Capture the cell that displays the provided text and extract its [x, y] central coordinate. 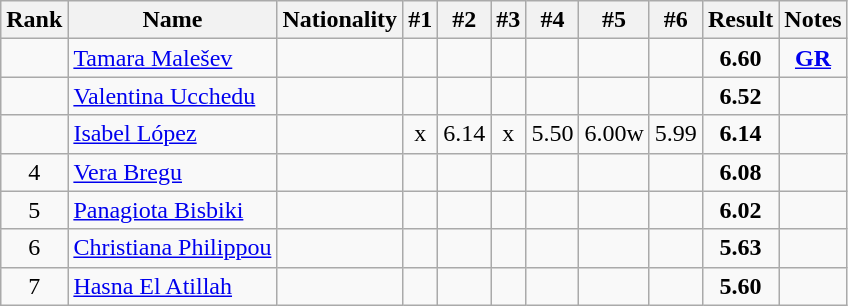
Tamara Malešev [172, 58]
#5 [614, 20]
Name [172, 20]
Rank [34, 20]
Result [740, 20]
Valentina Ucchedu [172, 96]
GR [813, 58]
#4 [552, 20]
5.99 [676, 134]
6.00w [614, 134]
Notes [813, 20]
6 [34, 248]
5.60 [740, 286]
Nationality [340, 20]
Vera Bregu [172, 172]
6.08 [740, 172]
6.52 [740, 96]
#6 [676, 20]
5 [34, 210]
Isabel López [172, 134]
7 [34, 286]
6.02 [740, 210]
6.60 [740, 58]
Panagiota Bisbiki [172, 210]
4 [34, 172]
5.50 [552, 134]
5.63 [740, 248]
#1 [420, 20]
#3 [508, 20]
Hasna El Atillah [172, 286]
Christiana Philippou [172, 248]
#2 [464, 20]
